Return [x, y] of the center of cell containing provided text 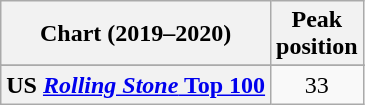
33 [317, 85]
Chart (2019–2020) [136, 34]
US Rolling Stone Top 100 [136, 85]
Peakposition [317, 34]
